Pinpoint the cell where the given text exists, returning its [x, y] midpoint coordinate. 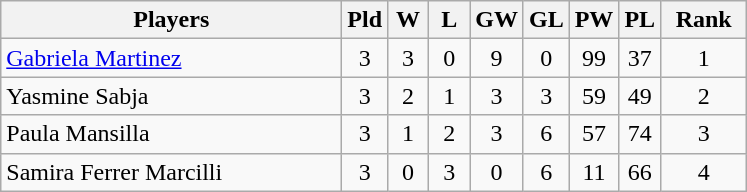
Samira Ferrer Marcilli [172, 172]
9 [497, 58]
Paula Mansilla [172, 134]
W [408, 20]
99 [594, 58]
Gabriela Martinez [172, 58]
4 [704, 172]
Yasmine Sabja [172, 96]
Players [172, 20]
37 [640, 58]
66 [640, 172]
57 [594, 134]
49 [640, 96]
74 [640, 134]
GL [546, 20]
PW [594, 20]
Rank [704, 20]
Pld [365, 20]
GW [497, 20]
11 [594, 172]
L [450, 20]
PL [640, 20]
59 [594, 96]
